Identify which cell holds the provided text, then report its (x, y) central coordinate. 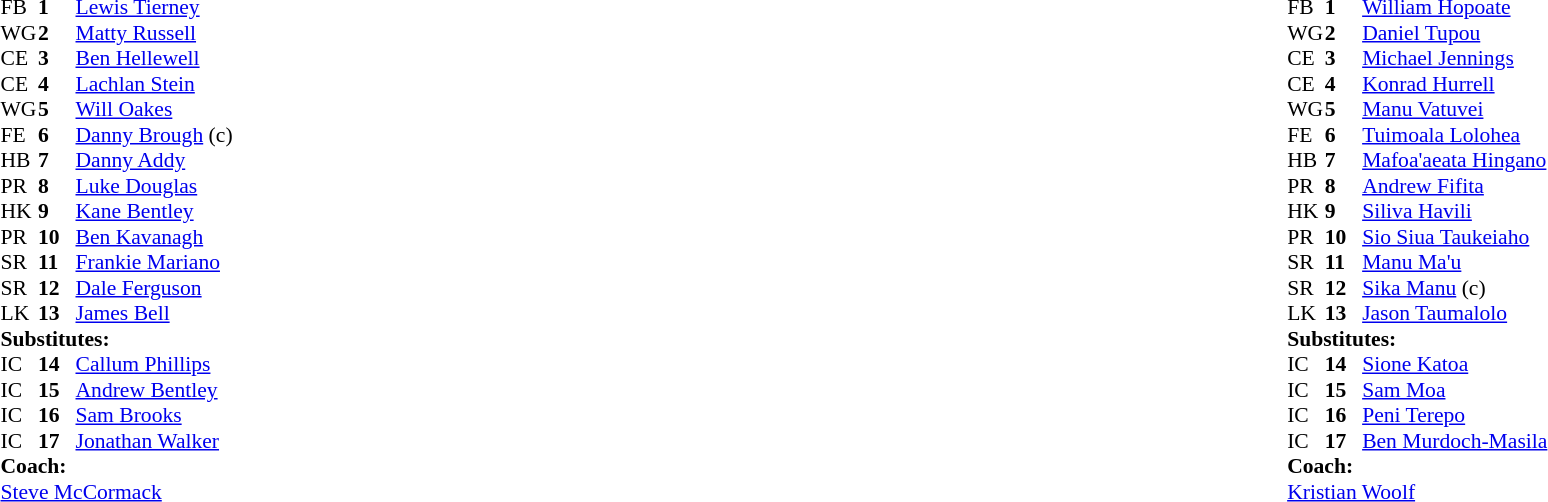
Callum Phillips (154, 365)
Kane Bentley (154, 211)
Danny Brough (c) (154, 135)
Andrew Bentley (154, 390)
Konrad Hurrell (1454, 84)
Dale Ferguson (154, 288)
Ben Kavanagh (154, 237)
Will Oakes (154, 109)
Peni Terepo (1454, 415)
James Bell (154, 313)
Manu Ma'u (1454, 263)
Lachlan Stein (154, 84)
Manu Vatuvei (1454, 109)
Ben Hellewell (154, 59)
Siliva Havili (1454, 211)
Sio Siua Taukeiaho (1454, 237)
Danny Addy (154, 161)
Jason Taumalolo (1454, 313)
Tuimoala Lolohea (1454, 135)
Frankie Mariano (154, 263)
Mafoa'aeata Hingano (1454, 161)
Sam Moa (1454, 390)
Sika Manu (c) (1454, 288)
Ben Murdoch-Masila (1454, 441)
Sam Brooks (154, 415)
Daniel Tupou (1454, 33)
Michael Jennings (1454, 59)
Sione Katoa (1454, 365)
Jonathan Walker (154, 441)
Andrew Fifita (1454, 186)
Luke Douglas (154, 186)
Matty Russell (154, 33)
